Return [x, y] of the center of cell containing provided text 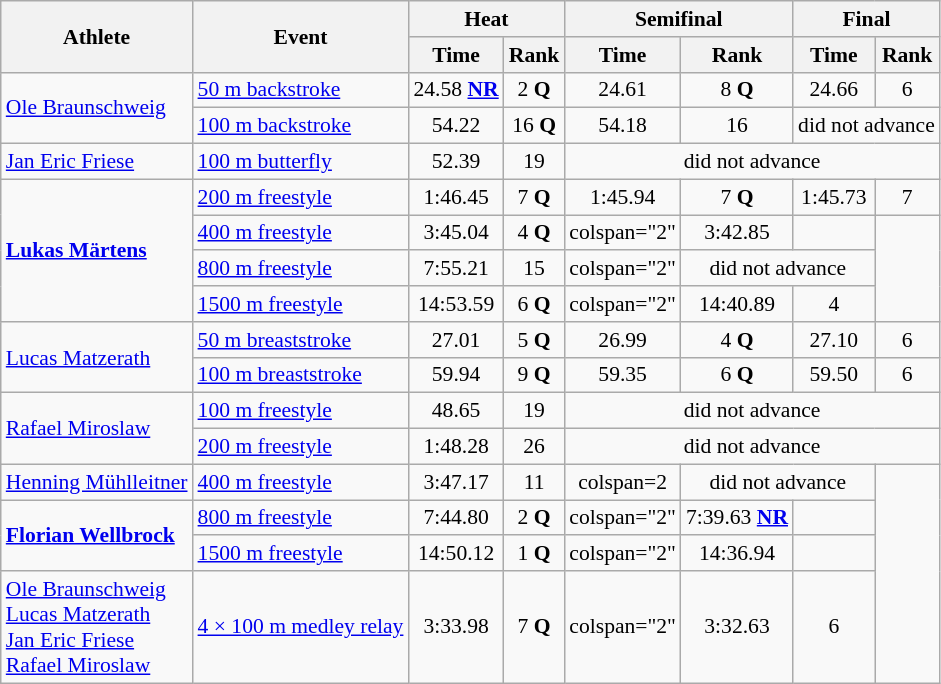
8 Q [737, 90]
Ole BraunschweigLucas MatzerathJan Eric FrieseRafael Miroslaw [97, 627]
16 [737, 126]
Heat [486, 19]
50 m backstroke [301, 90]
3:32.63 [737, 627]
27.10 [834, 340]
27.01 [456, 340]
59.35 [622, 375]
7 [906, 197]
1:48.28 [456, 447]
14:50.12 [456, 554]
Henning Mühlleitner [97, 482]
59.50 [834, 375]
colspan=2 [622, 482]
14:40.89 [737, 304]
7:55.21 [456, 269]
16 Q [534, 126]
100 m backstroke [301, 126]
4 [834, 304]
52.39 [456, 162]
24.58 NR [456, 90]
9 Q [534, 375]
54.18 [622, 126]
26 [534, 447]
100 m breaststroke [301, 375]
5 Q [534, 340]
4 × 100 m medley relay [301, 627]
26.99 [622, 340]
24.66 [834, 90]
Ole Braunschweig [97, 108]
Semifinal [678, 19]
7:44.80 [456, 518]
3:45.04 [456, 233]
48.65 [456, 411]
3:47.17 [456, 482]
Lukas Märtens [97, 250]
Final [866, 19]
Lucas Matzerath [97, 358]
100 m freestyle [301, 411]
7:39.63 NR [737, 518]
Event [301, 36]
14:36.94 [737, 554]
54.22 [456, 126]
1:45.73 [834, 197]
1 Q [534, 554]
Florian Wellbrock [97, 536]
1:46.45 [456, 197]
3:33.98 [456, 627]
15 [534, 269]
14:53.59 [456, 304]
50 m breaststroke [301, 340]
100 m butterfly [301, 162]
Rafael Miroslaw [97, 428]
11 [534, 482]
Jan Eric Friese [97, 162]
Athlete [97, 36]
1:45.94 [622, 197]
59.94 [456, 375]
24.61 [622, 90]
3:42.85 [737, 233]
